Output the (X, Y) coordinate of the center of the cell containing the given text.  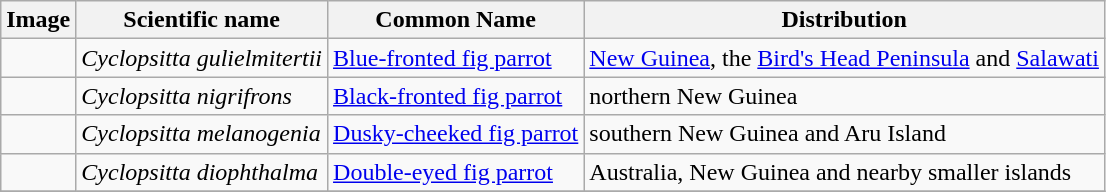
Blue-fronted fig parrot (456, 58)
Australia, New Guinea and nearby smaller islands (844, 172)
Cyclopsitta diophthalma (202, 172)
Cyclopsitta gulielmitertii (202, 58)
northern New Guinea (844, 96)
Cyclopsitta melanogenia (202, 134)
Cyclopsitta nigrifrons (202, 96)
Common Name (456, 20)
Distribution (844, 20)
New Guinea, the Bird's Head Peninsula and Salawati (844, 58)
Image (38, 20)
Scientific name (202, 20)
Black-fronted fig parrot (456, 96)
Dusky-cheeked fig parrot (456, 134)
southern New Guinea and Aru Island (844, 134)
Double-eyed fig parrot (456, 172)
